Scan for the cell matching the given text and deliver its [X, Y] coordinate at center. 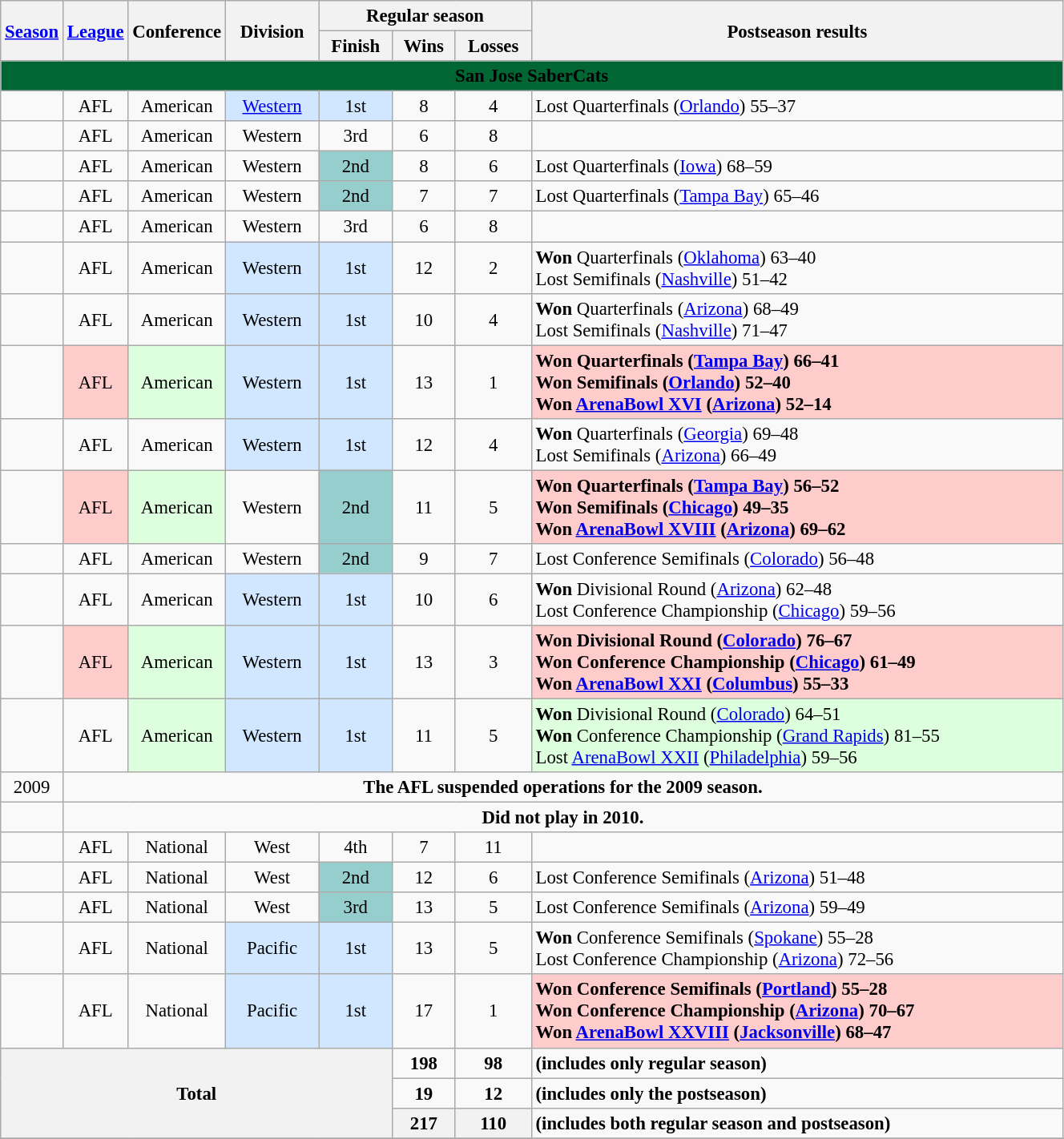
(includes only regular season) [796, 1063]
Won Quarterfinals (Georgia) 69–48 Lost Semifinals (Arizona) 66–49 [796, 444]
Losses [494, 46]
Conference [177, 30]
Lost Quarterfinals (Orlando) 55–37 [796, 107]
4th [356, 847]
Finish [356, 46]
Lost Quarterfinals (Iowa) 68–59 [796, 167]
(includes both regular season and postseason) [796, 1123]
3 [494, 662]
17 [424, 1012]
98 [494, 1063]
League [95, 30]
Lost Quarterfinals (Tampa Bay) 65–46 [796, 196]
Won Divisional Round (Colorado) 76–67 Won Conference Championship (Chicago) 61–49 Won ArenaBowl XXI (Columbus) 55–33 [796, 662]
Won Divisional Round (Arizona) 62–48 Lost Conference Championship (Chicago) 59–56 [796, 599]
Lost Conference Semifinals (Arizona) 51–48 [796, 878]
Won Quarterfinals (Tampa Bay) 66–41 Won Semifinals (Orlando) 52–40 Won ArenaBowl XVI (Arizona) 52–14 [796, 382]
19 [424, 1093]
Total [197, 1093]
Division [272, 30]
Postseason results [796, 30]
Won Quarterfinals (Arizona) 68–49 Lost Semifinals (Nashville) 71–47 [796, 319]
198 [424, 1063]
Won Conference Semifinals (Portland) 55–28 Won Conference Championship (Arizona) 70–67 Won ArenaBowl XXVIII (Jacksonville) 68–47 [796, 1012]
Regular season [425, 16]
Lost Conference Semifinals (Arizona) 59–49 [796, 908]
San Jose SaberCats [532, 76]
Won Quarterfinals (Oklahoma) 63–40 Lost Semifinals (Nashville) 51–42 [796, 268]
The AFL suspended operations for the 2009 season. [562, 787]
Won Divisional Round (Colorado) 64–51 Won Conference Championship (Grand Rapids) 81–55 Lost ArenaBowl XXII (Philadelphia) 59–56 [796, 735]
2 [494, 268]
9 [424, 559]
Wins [424, 46]
Won Conference Semifinals (Spokane) 55–28 Lost Conference Championship (Arizona) 72–56 [796, 948]
110 [494, 1123]
217 [424, 1123]
2009 [32, 787]
(includes only the postseason) [796, 1093]
Lost Conference Semifinals (Colorado) 56–48 [796, 559]
Season [32, 30]
Did not play in 2010. [562, 818]
Won Quarterfinals (Tampa Bay) 56–52 Won Semifinals (Chicago) 49–35 Won ArenaBowl XVIII (Arizona) 69–62 [796, 507]
